Scan for the cell matching the given text and deliver its (x, y) coordinate at center. 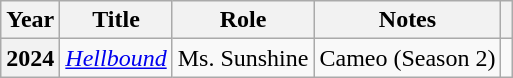
Role (243, 20)
Cameo (Season 2) (408, 58)
Hellbound (116, 58)
Notes (408, 20)
Title (116, 20)
Year (30, 20)
Ms. Sunshine (243, 58)
2024 (30, 58)
